Determine the (x, y) coordinate at the center of the cell enclosing the given text.  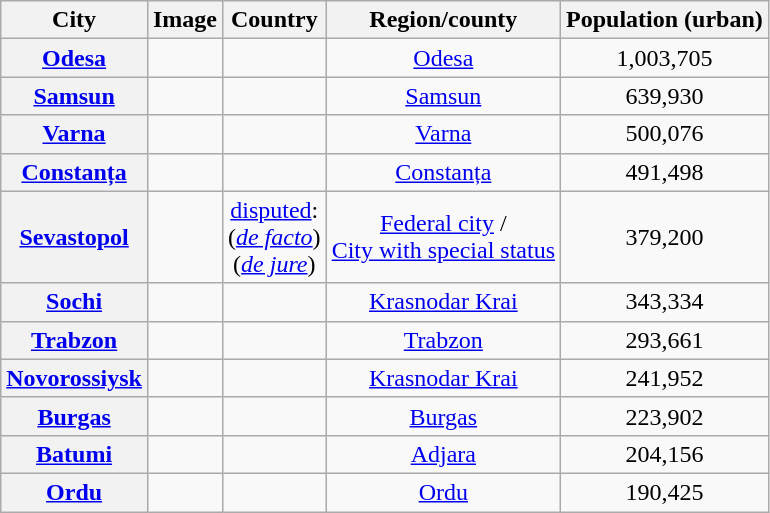
Novorossiysk (74, 378)
disputed: (de facto) (de jure) (274, 237)
223,902 (665, 416)
491,498 (665, 172)
293,661 (665, 340)
Federal city /City with special status (443, 237)
1,003,705 (665, 58)
Region/county (443, 20)
Sochi (74, 302)
379,200 (665, 237)
Adjara (443, 454)
Batumi (74, 454)
Population (urban) (665, 20)
190,425 (665, 492)
Image (184, 20)
Sevastopol (74, 237)
241,952 (665, 378)
639,930 (665, 96)
Country (274, 20)
204,156 (665, 454)
343,334 (665, 302)
City (74, 20)
500,076 (665, 134)
